Locate the cell with the specified text and output its (x, y) center coordinate. 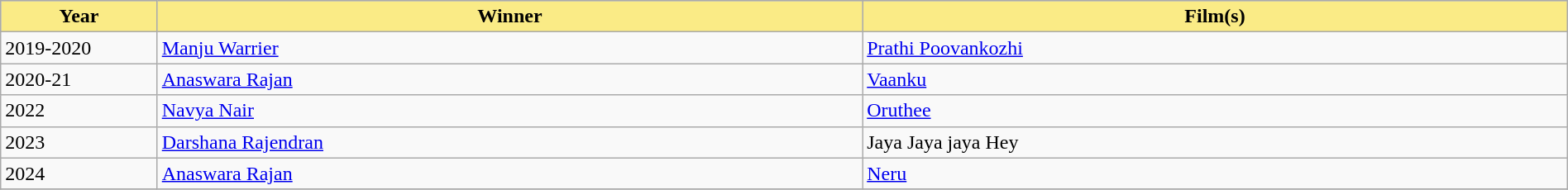
Prathi Poovankozhi (1216, 48)
Neru (1216, 173)
2020-21 (79, 79)
Darshana Rajendran (509, 142)
Vaanku (1216, 79)
2023 (79, 142)
Year (79, 17)
Jaya Jaya jaya Hey (1216, 142)
2024 (79, 173)
Winner (509, 17)
2019-2020 (79, 48)
Oruthee (1216, 111)
2022 (79, 111)
Film(s) (1216, 17)
Manju Warrier (509, 48)
Navya Nair (509, 111)
